Capture the cell that displays the provided text and extract its (x, y) central coordinate. 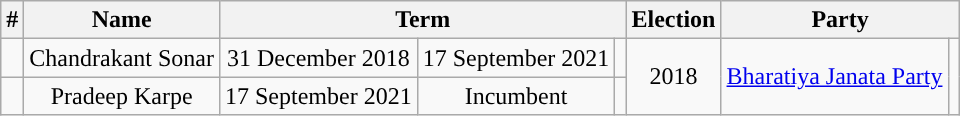
Election (674, 20)
Bharatiya Janata Party (834, 77)
Term (422, 20)
Pradeep Karpe (122, 96)
Name (122, 20)
31 December 2018 (318, 58)
Party (840, 20)
# (12, 20)
Incumbent (516, 96)
Chandrakant Sonar (122, 58)
2018 (674, 77)
